Scan for the cell matching the given text and deliver its (x, y) coordinate at center. 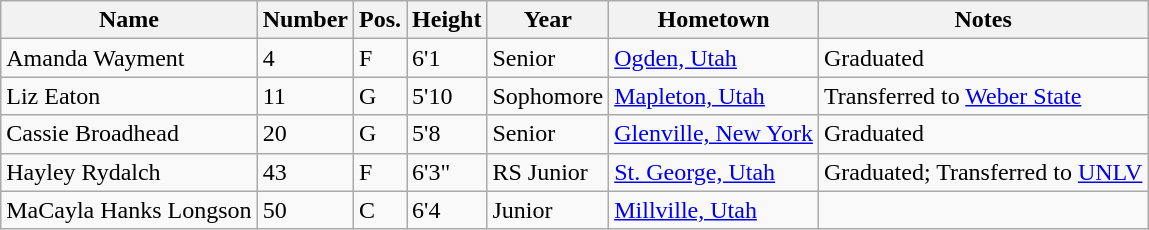
5'8 (447, 134)
Junior (548, 210)
Glenville, New York (714, 134)
Notes (982, 20)
Millville, Utah (714, 210)
Pos. (380, 20)
Height (447, 20)
Mapleton, Utah (714, 96)
Transferred to Weber State (982, 96)
Sophomore (548, 96)
Name (129, 20)
43 (305, 172)
Cassie Broadhead (129, 134)
Hayley Rydalch (129, 172)
Amanda Wayment (129, 58)
20 (305, 134)
50 (305, 210)
11 (305, 96)
5'10 (447, 96)
4 (305, 58)
Liz Eaton (129, 96)
MaCayla Hanks Longson (129, 210)
St. George, Utah (714, 172)
RS Junior (548, 172)
Ogden, Utah (714, 58)
Number (305, 20)
C (380, 210)
Hometown (714, 20)
6'1 (447, 58)
Graduated; Transferred to UNLV (982, 172)
Year (548, 20)
6'3" (447, 172)
6'4 (447, 210)
